Provide the (X, Y) coordinate of the cell's center where the given text is located.  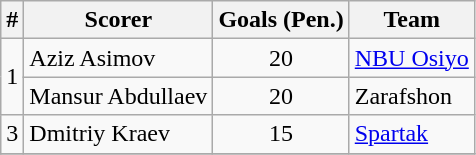
Spartak (412, 134)
Dmitriy Kraev (118, 134)
Zarafshon (412, 96)
NBU Osiyo (412, 58)
15 (281, 134)
Scorer (118, 20)
1 (12, 77)
# (12, 20)
Aziz Asimov (118, 58)
Team (412, 20)
3 (12, 134)
Mansur Abdullaev (118, 96)
Goals (Pen.) (281, 20)
